Determine the (x, y) coordinate at the center of the cell enclosing the given text.  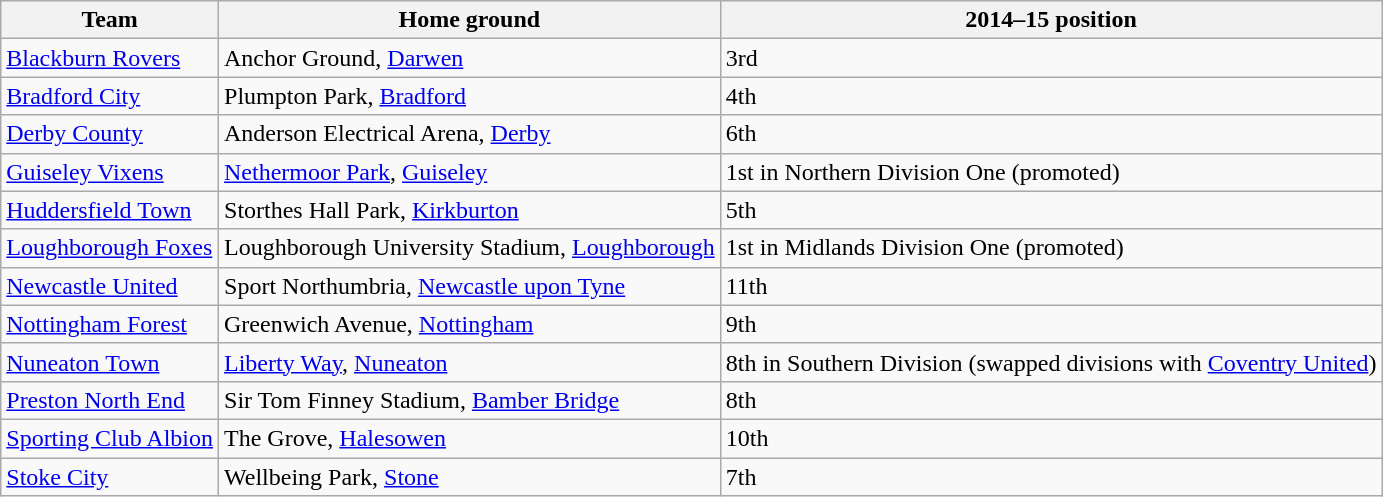
Sport Northumbria, Newcastle upon Tyne (470, 286)
8th in Southern Division (swapped divisions with Coventry United) (1051, 362)
Derby County (110, 134)
Anchor Ground, Darwen (470, 58)
10th (1051, 438)
1st in Northern Division One (promoted) (1051, 172)
1st in Midlands Division One (promoted) (1051, 248)
Wellbeing Park, Stone (470, 477)
Nottingham Forest (110, 324)
Storthes Hall Park, Kirkburton (470, 210)
7th (1051, 477)
11th (1051, 286)
8th (1051, 400)
The Grove, Halesowen (470, 438)
Plumpton Park, Bradford (470, 96)
Team (110, 20)
Newcastle United (110, 286)
4th (1051, 96)
Liberty Way, Nuneaton (470, 362)
Sporting Club Albion (110, 438)
Nuneaton Town (110, 362)
Huddersfield Town (110, 210)
Guiseley Vixens (110, 172)
2014–15 position (1051, 20)
Nethermoor Park, Guiseley (470, 172)
Anderson Electrical Arena, Derby (470, 134)
Stoke City (110, 477)
Home ground (470, 20)
Preston North End (110, 400)
Sir Tom Finney Stadium, Bamber Bridge (470, 400)
3rd (1051, 58)
Loughborough University Stadium, Loughborough (470, 248)
6th (1051, 134)
5th (1051, 210)
Blackburn Rovers (110, 58)
Bradford City (110, 96)
Greenwich Avenue, Nottingham (470, 324)
Loughborough Foxes (110, 248)
9th (1051, 324)
